Identify which cell holds the provided text, then report its (x, y) central coordinate. 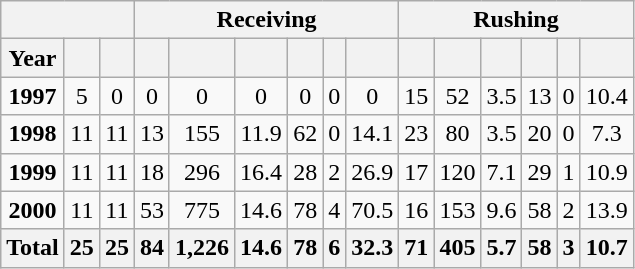
70.5 (372, 210)
71 (416, 248)
11.9 (262, 134)
3 (568, 248)
Rushing (516, 20)
Year (33, 58)
10.4 (606, 96)
20 (540, 134)
775 (202, 210)
153 (458, 210)
29 (540, 172)
14.1 (372, 134)
5.7 (502, 248)
4 (334, 210)
2000 (33, 210)
7.3 (606, 134)
84 (152, 248)
18 (152, 172)
10.9 (606, 172)
120 (458, 172)
6 (334, 248)
Total (33, 248)
32.3 (372, 248)
62 (306, 134)
155 (202, 134)
7.1 (502, 172)
1999 (33, 172)
9.6 (502, 210)
5 (82, 96)
28 (306, 172)
52 (458, 96)
26.9 (372, 172)
1997 (33, 96)
53 (152, 210)
Receiving (266, 20)
80 (458, 134)
17 (416, 172)
16 (416, 210)
16.4 (262, 172)
405 (458, 248)
10.7 (606, 248)
1 (568, 172)
1,226 (202, 248)
296 (202, 172)
15 (416, 96)
23 (416, 134)
1998 (33, 134)
13.9 (606, 210)
